Determine the [X, Y] coordinate at the center of the cell enclosing the given text.  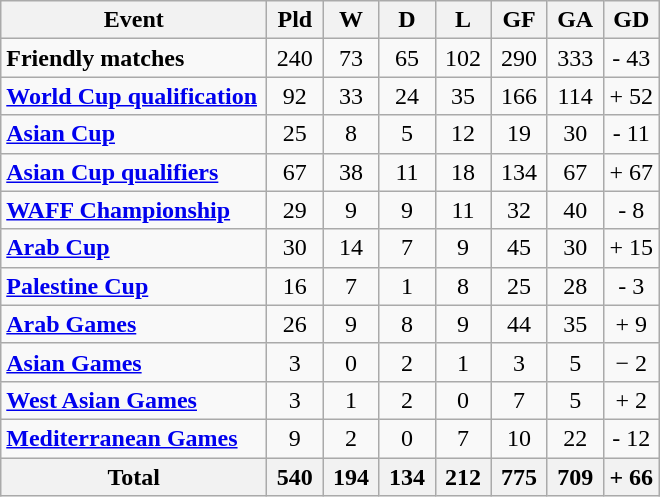
775 [519, 477]
Total [134, 477]
D [407, 20]
W [351, 20]
65 [407, 58]
- 12 [631, 438]
19 [519, 134]
- 3 [631, 286]
26 [295, 324]
+ 67 [631, 172]
114 [575, 96]
+ 15 [631, 248]
540 [295, 477]
- 43 [631, 58]
Friendly matches [134, 58]
38 [351, 172]
− 2 [631, 362]
24 [407, 96]
92 [295, 96]
29 [295, 210]
+ 52 [631, 96]
GF [519, 20]
16 [295, 286]
- 8 [631, 210]
44 [519, 324]
45 [519, 248]
West Asian Games [134, 400]
194 [351, 477]
WAFF Championship [134, 210]
Asian Cup [134, 134]
GA [575, 20]
Pld [295, 20]
Asian Games [134, 362]
+ 2 [631, 400]
28 [575, 286]
Arab Games [134, 324]
18 [463, 172]
333 [575, 58]
Asian Cup qualifiers [134, 172]
Mediterranean Games [134, 438]
240 [295, 58]
22 [575, 438]
+ 9 [631, 324]
709 [575, 477]
World Cup qualification [134, 96]
Arab Cup [134, 248]
166 [519, 96]
73 [351, 58]
14 [351, 248]
12 [463, 134]
L [463, 20]
+ 66 [631, 477]
290 [519, 58]
- 11 [631, 134]
32 [519, 210]
Palestine Cup [134, 286]
212 [463, 477]
10 [519, 438]
40 [575, 210]
102 [463, 58]
Event [134, 20]
GD [631, 20]
33 [351, 96]
